Provide the (x, y) coordinate of the cell's center where the given text is located.  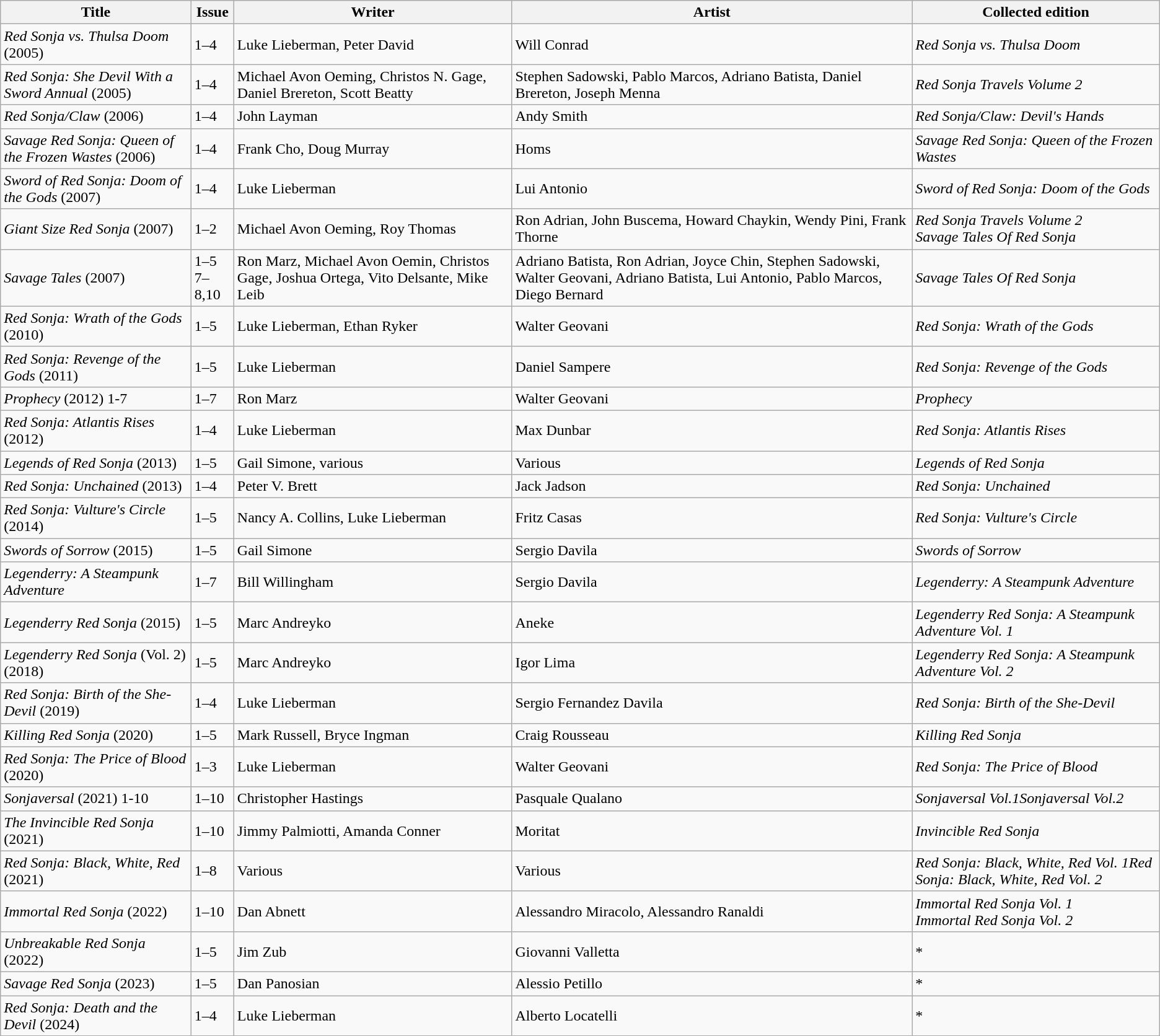
Alessio Petillo (712, 983)
Red Sonja: Black, White, Red Vol. 1Red Sonja: Black, White, Red Vol. 2 (1036, 871)
Swords of Sorrow (1036, 550)
Red Sonja: Revenge of the Gods (1036, 367)
Giovanni Valletta (712, 952)
Dan Abnett (373, 911)
Immortal Red Sonja (2022) (95, 911)
Mark Russell, Bryce Ingman (373, 735)
Red Sonja: Wrath of the Gods (2010) (95, 326)
Red Sonja Travels Volume 2 (1036, 84)
Red Sonja: Vulture's Circle (2014) (95, 518)
Red Sonja: Death and the Devil (2024) (95, 1015)
Red Sonja: Wrath of the Gods (1036, 326)
Jack Jadson (712, 486)
Red Sonja: Unchained (1036, 486)
Writer (373, 12)
Luke Lieberman, Ethan Ryker (373, 326)
Alessandro Miracolo, Alessandro Ranaldi (712, 911)
Frank Cho, Doug Murray (373, 149)
Legends of Red Sonja (2013) (95, 463)
Sword of Red Sonja: Doom of the Gods (1036, 188)
Max Dunbar (712, 430)
Michael Avon Oeming, Christos N. Gage, Daniel Brereton, Scott Beatty (373, 84)
Alberto Locatelli (712, 1015)
Michael Avon Oeming, Roy Thomas (373, 229)
The Invincible Red Sonja (2021) (95, 830)
1–3 (212, 767)
Aneke (712, 622)
Pasquale Qualano (712, 799)
Adriano Batista, Ron Adrian, Joyce Chin, Stephen Sadowski, Walter Geovani, Adriano Batista, Lui Antonio, Pablo Marcos, Diego Bernard (712, 278)
Legenderry Red Sonja (2015) (95, 622)
Red Sonja: The Price of Blood (1036, 767)
Red Sonja: Atlantis Rises (1036, 430)
Savage Red Sonja: Queen of the Frozen Wastes (1036, 149)
Jim Zub (373, 952)
Legenderry Red Sonja: A Steampunk Adventure Vol. 2 (1036, 663)
Ron Marz, Michael Avon Oemin, Christos Gage, Joshua Ortega, Vito Delsante, Mike Leib (373, 278)
Moritat (712, 830)
Giant Size Red Sonja (2007) (95, 229)
Savage Red Sonja (2023) (95, 983)
Red Sonja: She Devil With a Sword Annual (2005) (95, 84)
Fritz Casas (712, 518)
Artist (712, 12)
Immortal Red Sonja Vol. 1Immortal Red Sonja Vol. 2 (1036, 911)
Killing Red Sonja (1036, 735)
Savage Red Sonja: Queen of the Frozen Wastes (2006) (95, 149)
Red Sonja: Vulture's Circle (1036, 518)
Killing Red Sonja (2020) (95, 735)
Red Sonja: Atlantis Rises (2012) (95, 430)
Prophecy (2012) 1-7 (95, 398)
Gail Simone, various (373, 463)
1–8 (212, 871)
Jimmy Palmiotti, Amanda Conner (373, 830)
Savage Tales (2007) (95, 278)
1–2 (212, 229)
Title (95, 12)
Sergio Fernandez Davila (712, 703)
Will Conrad (712, 45)
Red Sonja vs. Thulsa Doom (1036, 45)
Stephen Sadowski, Pablo Marcos, Adriano Batista, Daniel Brereton, Joseph Menna (712, 84)
Luke Lieberman, Peter David (373, 45)
Christopher Hastings (373, 799)
Red Sonja: Birth of the She-Devil (2019) (95, 703)
Red Sonja/Claw (2006) (95, 116)
Peter V. Brett (373, 486)
Sonjaversal (2021) 1-10 (95, 799)
Invincible Red Sonja (1036, 830)
Red Sonja Travels Volume 2Savage Tales Of Red Sonja (1036, 229)
Sword of Red Sonja: Doom of the Gods (2007) (95, 188)
1–57–8,10 (212, 278)
Red Sonja: Revenge of the Gods (2011) (95, 367)
Ron Marz (373, 398)
Prophecy (1036, 398)
Red Sonja: The Price of Blood (2020) (95, 767)
Andy Smith (712, 116)
Bill Willingham (373, 582)
Daniel Sampere (712, 367)
Gail Simone (373, 550)
Lui Antonio (712, 188)
Red Sonja: Birth of the She-Devil (1036, 703)
Homs (712, 149)
Savage Tales Of Red Sonja (1036, 278)
Legenderry Red Sonja: A Steampunk Adventure Vol. 1 (1036, 622)
Ron Adrian, John Buscema, Howard Chaykin, Wendy Pini, Frank Thorne (712, 229)
Issue (212, 12)
Red Sonja: Black, White, Red (2021) (95, 871)
Legenderry Red Sonja (Vol. 2) (2018) (95, 663)
Craig Rousseau (712, 735)
Unbreakable Red Sonja (2022) (95, 952)
Collected edition (1036, 12)
Sonjaversal Vol.1Sonjaversal Vol.2 (1036, 799)
Legends of Red Sonja (1036, 463)
Dan Panosian (373, 983)
Nancy A. Collins, Luke Lieberman (373, 518)
Red Sonja vs. Thulsa Doom (2005) (95, 45)
John Layman (373, 116)
Red Sonja: Unchained (2013) (95, 486)
Red Sonja/Claw: Devil's Hands (1036, 116)
Swords of Sorrow (2015) (95, 550)
Igor Lima (712, 663)
